Identify which cell holds the provided text, then report its (x, y) central coordinate. 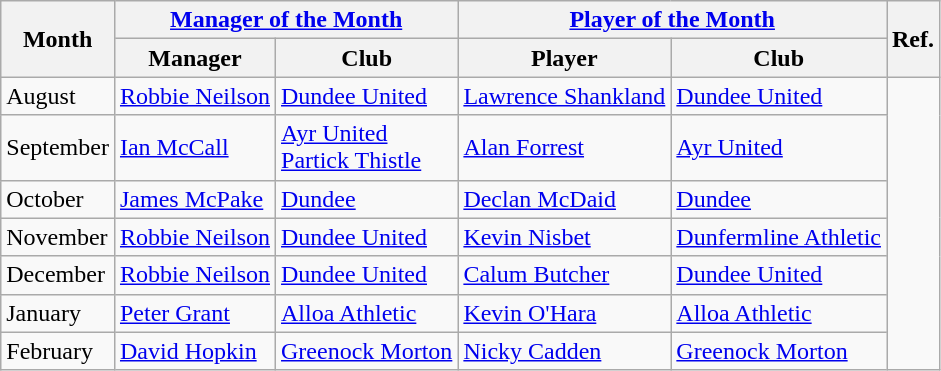
Ref. (912, 39)
Dunfermline Athletic (779, 237)
February (58, 351)
Ayr UnitedPartick Thistle (367, 148)
Ayr United (779, 148)
Calum Butcher (564, 275)
October (58, 199)
August (58, 96)
December (58, 275)
Manager of the Month (286, 20)
Manager (194, 58)
Alan Forrest (564, 148)
David Hopkin (194, 351)
Player (564, 58)
Kevin O'Hara (564, 313)
January (58, 313)
Lawrence Shankland (564, 96)
James McPake (194, 199)
Player of the Month (672, 20)
September (58, 148)
Nicky Cadden (564, 351)
Kevin Nisbet (564, 237)
Declan McDaid (564, 199)
Ian McCall (194, 148)
Month (58, 39)
November (58, 237)
Peter Grant (194, 313)
